Search for the cell housing the specified text and yield its (X, Y) center coordinate. 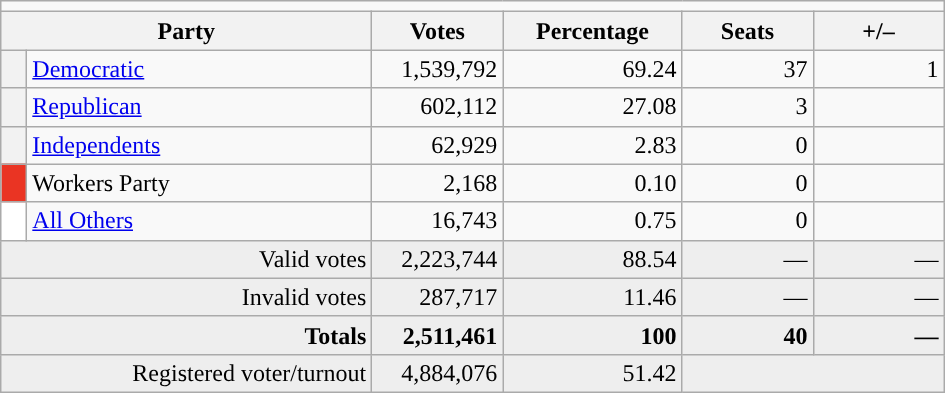
2.83 (592, 145)
Totals (186, 335)
602,112 (438, 107)
1 (878, 69)
11.46 (592, 297)
27.08 (592, 107)
100 (592, 335)
2,223,744 (438, 259)
All Others (200, 221)
62,929 (438, 145)
Invalid votes (186, 297)
2,511,461 (438, 335)
51.42 (592, 373)
Registered voter/turnout (186, 373)
1,539,792 (438, 69)
Workers Party (200, 183)
Seats (748, 31)
287,717 (438, 297)
40 (748, 335)
+/– (878, 31)
3 (748, 107)
88.54 (592, 259)
Percentage (592, 31)
Republican (200, 107)
Valid votes (186, 259)
37 (748, 69)
4,884,076 (438, 373)
Votes (438, 31)
Party (186, 31)
16,743 (438, 221)
Independents (200, 145)
69.24 (592, 69)
Democratic (200, 69)
2,168 (438, 183)
0.10 (592, 183)
0.75 (592, 221)
